Determine the (X, Y) coordinate at the center of the cell enclosing the given text.  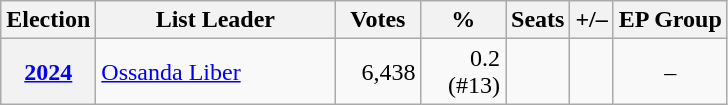
Election (48, 20)
List Leader (216, 20)
2024 (48, 72)
Votes (378, 20)
6,438 (378, 72)
Seats (538, 20)
0.2 (#13) (464, 72)
Ossanda Liber (216, 72)
EP Group (670, 20)
+/– (592, 20)
– (670, 72)
% (464, 20)
